Search for the cell housing the specified text and yield its [X, Y] center coordinate. 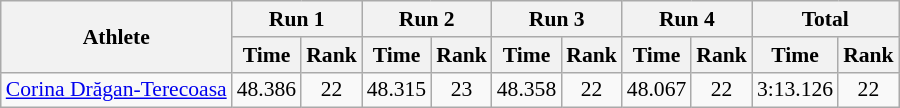
Run 1 [297, 19]
Run 4 [687, 19]
Run 2 [427, 19]
Athlete [116, 36]
Corina Drăgan-Terecoasa [116, 90]
48.067 [656, 90]
3:13.126 [795, 90]
Run 3 [557, 19]
23 [462, 90]
48.386 [266, 90]
48.315 [396, 90]
48.358 [526, 90]
Total [826, 19]
